Scan for the cell matching the given text and deliver its (X, Y) coordinate at center. 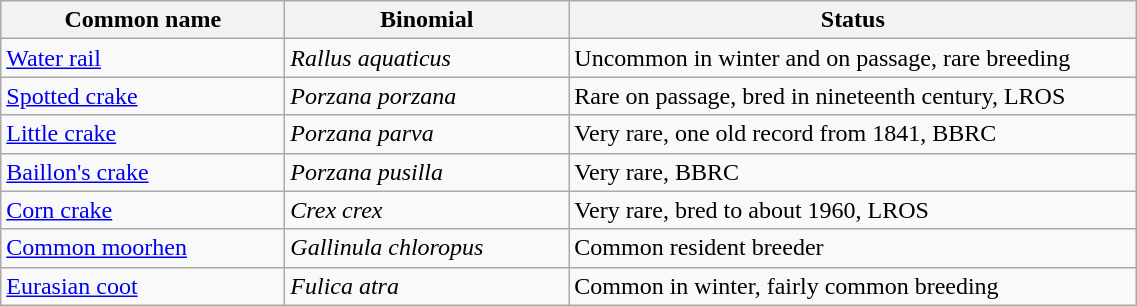
Porzana parva (427, 134)
Very rare, bred to about 1960, LROS (853, 210)
Rallus aquaticus (427, 58)
Very rare, one old record from 1841, BBRC (853, 134)
Spotted crake (143, 96)
Common moorhen (143, 248)
Common in winter, fairly common breeding (853, 286)
Porzana pusilla (427, 172)
Status (853, 20)
Common name (143, 20)
Water rail (143, 58)
Gallinula chloropus (427, 248)
Very rare, BBRC (853, 172)
Uncommon in winter and on passage, rare breeding (853, 58)
Porzana porzana (427, 96)
Little crake (143, 134)
Baillon's crake (143, 172)
Rare on passage, bred in nineteenth century, LROS (853, 96)
Fulica atra (427, 286)
Corn crake (143, 210)
Crex crex (427, 210)
Binomial (427, 20)
Common resident breeder (853, 248)
Eurasian coot (143, 286)
